Extract the (x, y) coordinate from the center of the cell holding the provided text.  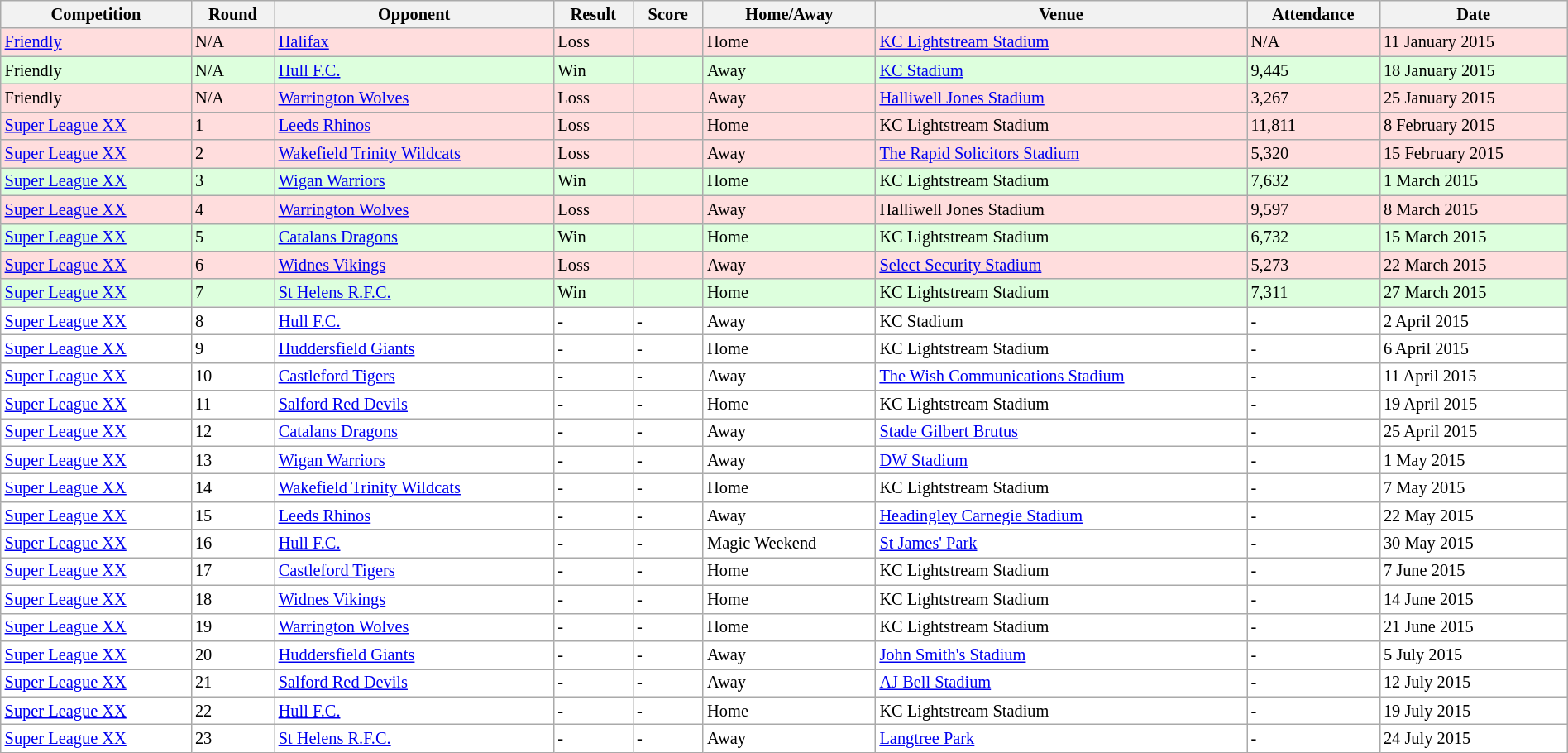
7 June 2015 (1474, 571)
Venue (1062, 14)
19 (233, 627)
Competition (96, 14)
15 February 2015 (1474, 154)
6 (233, 265)
30 May 2015 (1474, 544)
Stade Gilbert Brutus (1062, 432)
Home/Away (789, 14)
16 (233, 544)
The Wish Communications Stadium (1062, 376)
19 July 2015 (1474, 711)
5 (233, 237)
17 (233, 571)
21 June 2015 (1474, 627)
2 (233, 154)
10 (233, 376)
1 May 2015 (1474, 460)
Round (233, 14)
12 (233, 432)
2 April 2015 (1474, 321)
1 (233, 126)
7 (233, 293)
25 April 2015 (1474, 432)
11 April 2015 (1474, 376)
Score (668, 14)
5,320 (1313, 154)
7,632 (1313, 181)
Date (1474, 14)
18 (233, 599)
5 July 2015 (1474, 655)
Halifax (414, 42)
14 June 2015 (1474, 599)
8 March 2015 (1474, 209)
23 (233, 738)
Magic Weekend (789, 544)
3,267 (1313, 98)
27 March 2015 (1474, 293)
4 (233, 209)
11,811 (1313, 126)
14 (233, 487)
11 January 2015 (1474, 42)
6,732 (1313, 237)
Attendance (1313, 14)
3 (233, 181)
1 March 2015 (1474, 181)
5,273 (1313, 265)
St James' Park (1062, 544)
Headingley Carnegie Stadium (1062, 516)
7 May 2015 (1474, 487)
18 January 2015 (1474, 70)
22 March 2015 (1474, 265)
7,311 (1313, 293)
22 (233, 711)
9 (233, 348)
19 April 2015 (1474, 405)
DW Stadium (1062, 460)
Opponent (414, 14)
25 January 2015 (1474, 98)
The Rapid Solicitors Stadium (1062, 154)
11 (233, 405)
9,445 (1313, 70)
Langtree Park (1062, 738)
8 February 2015 (1474, 126)
9,597 (1313, 209)
John Smith's Stadium (1062, 655)
AJ Bell Stadium (1062, 683)
Select Security Stadium (1062, 265)
15 (233, 516)
15 March 2015 (1474, 237)
24 July 2015 (1474, 738)
Result (593, 14)
8 (233, 321)
22 May 2015 (1474, 516)
21 (233, 683)
6 April 2015 (1474, 348)
20 (233, 655)
13 (233, 460)
12 July 2015 (1474, 683)
